Capture the cell that displays the provided text and extract its [X, Y] central coordinate. 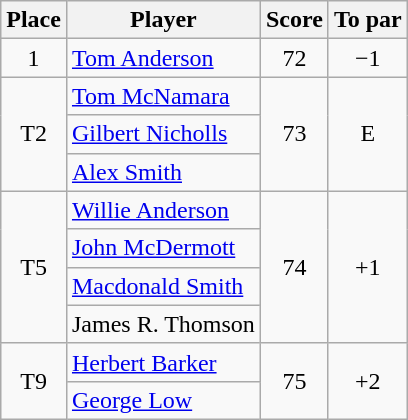
+2 [368, 381]
Tom Anderson [163, 58]
74 [294, 267]
1 [34, 58]
Tom McNamara [163, 96]
George Low [163, 400]
T2 [34, 134]
+1 [368, 267]
To par [368, 20]
−1 [368, 58]
72 [294, 58]
75 [294, 381]
Player [163, 20]
Score [294, 20]
James R. Thomson [163, 324]
Herbert Barker [163, 362]
T9 [34, 381]
T5 [34, 267]
Place [34, 20]
73 [294, 134]
Gilbert Nicholls [163, 134]
John McDermott [163, 248]
Willie Anderson [163, 210]
Macdonald Smith [163, 286]
Alex Smith [163, 172]
E [368, 134]
